Extract the [x, y] coordinate from the center of the cell holding the provided text.  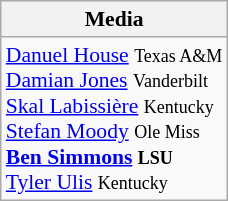
Media [114, 19]
Danuel House Texas A&MDamian Jones VanderbiltSkal Labissière KentuckyStefan Moody Ole MissBen Simmons LSUTyler Ulis Kentucky [114, 118]
